Extract the [X, Y] coordinate from the center of the cell holding the provided text.  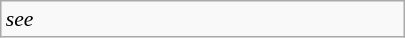
see [203, 19]
